Detect which cell encompasses the target text, then output its (x, y) center coordinate. 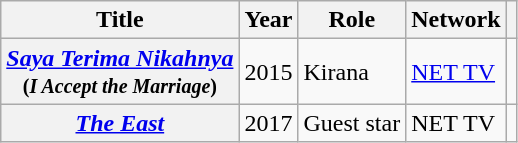
Saya Terima Nikahnya (I Accept the Marriage) (120, 72)
2015 (268, 72)
Guest star (352, 123)
Year (268, 20)
Network (456, 20)
Title (120, 20)
Kirana (352, 72)
The East (120, 123)
Role (352, 20)
2017 (268, 123)
